From the cell containing the given text, extract its center point as [x, y] coordinate. 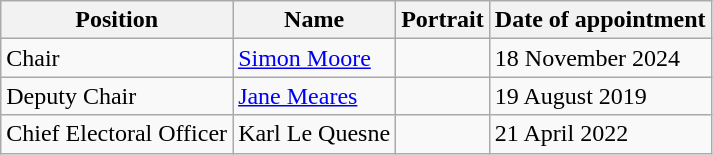
Portrait [443, 20]
Name [314, 20]
Chair [117, 58]
Simon Moore [314, 58]
21 April 2022 [600, 134]
19 August 2019 [600, 96]
Chief Electoral Officer [117, 134]
Karl Le Quesne [314, 134]
Deputy Chair [117, 96]
Date of appointment [600, 20]
Jane Meares [314, 96]
18 November 2024 [600, 58]
Position [117, 20]
